Pinpoint the cell where the given text exists, returning its [X, Y] midpoint coordinate. 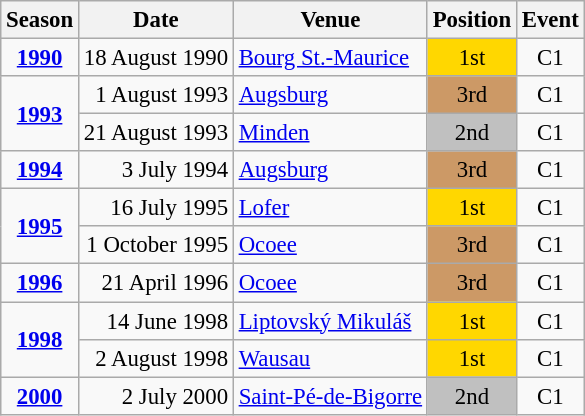
Season [40, 20]
Minden [330, 133]
1 October 1995 [156, 245]
16 July 1995 [156, 208]
Lofer [330, 208]
1993 [40, 114]
1996 [40, 283]
Position [472, 20]
Date [156, 20]
2 August 1998 [156, 358]
Venue [330, 20]
1998 [40, 340]
1995 [40, 226]
1 August 1993 [156, 95]
Liptovský Mikuláš [330, 321]
1990 [40, 58]
2000 [40, 396]
Bourg St.-Maurice [330, 58]
Event [550, 20]
3 July 1994 [156, 170]
21 August 1993 [156, 133]
18 August 1990 [156, 58]
21 April 1996 [156, 283]
Saint-Pé-de-Bigorre [330, 396]
2 July 2000 [156, 396]
14 June 1998 [156, 321]
Wausau [330, 358]
1994 [40, 170]
